Return the [X, Y] coordinate for the center point of the cell that contains the specified text.  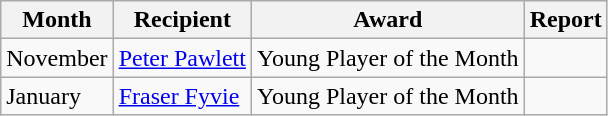
Award [388, 20]
Peter Pawlett [182, 58]
January [57, 96]
Recipient [182, 20]
Fraser Fyvie [182, 96]
Month [57, 20]
November [57, 58]
Report [566, 20]
